Detect which cell encompasses the target text, then output its (X, Y) center coordinate. 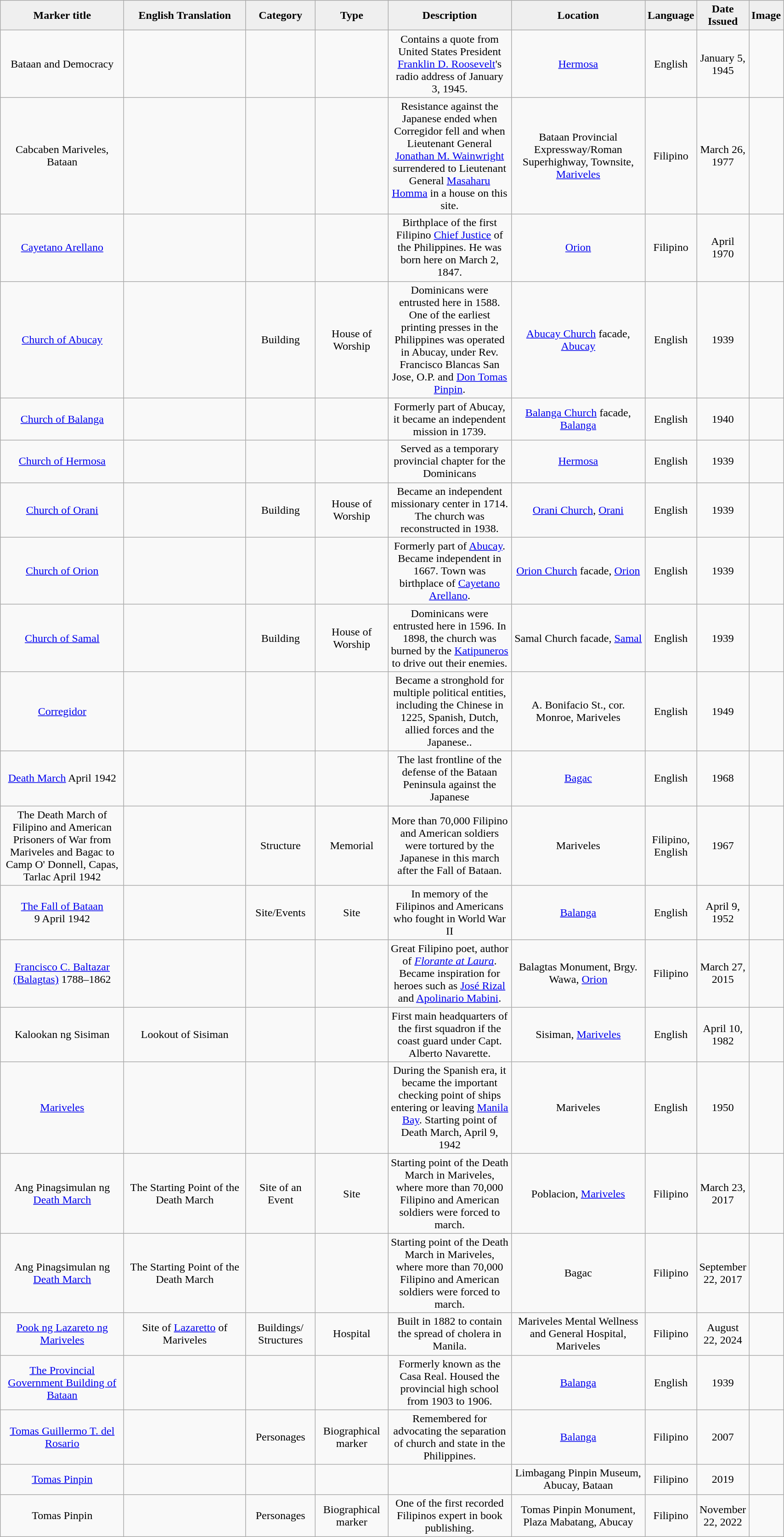
Hospital (352, 1334)
1967 (723, 845)
April 10, 1982 (723, 1035)
2007 (723, 1437)
Church of Abucay (62, 340)
English Translation (185, 16)
Marker title (62, 16)
Pook ng Lazareto ng Mariveles (62, 1334)
1949 (723, 711)
Great Filipino poet, author of Florante at Laura. Became inspiration for heroes such as José Rizal and Apolinario Mabini. (450, 974)
Built in 1882 to contain the spread of cholera in Manila. (450, 1334)
Church of Samal (62, 638)
Bataan and Democracy (62, 64)
Kalookan ng Sisiman (62, 1035)
Francisco C. Baltazar (Balagtas) 1788–1862 (62, 974)
April 1970 (723, 248)
Language (671, 16)
1950 (723, 1108)
Balanga Church facade, Balanga (578, 419)
2019 (723, 1480)
Tomas Pinpin Monument, Plaza Mabatang, Abucay (578, 1515)
Bataan Provincial Expressway/Roman Superhighway, Townsite, Mariveles (578, 156)
Contains a quote from United States President Franklin D. Roosevelt's radio address of January 3, 1945. (450, 64)
Description (450, 16)
Memorial (352, 845)
Date Issued (723, 16)
Dominicans were entrusted here in 1596. In 1898, the church was burned by the Katipuneros to drive out their enemies. (450, 638)
Formerly part of Abucay, it became an independent mission in 1739. (450, 419)
1968 (723, 778)
Orion (578, 248)
Filipino, English (671, 845)
Mariveles Mental Wellness and General Hospital, Mariveles (578, 1334)
Site of Lazaretto of Mariveles (185, 1334)
More than 70,000 Filipino and American soldiers were tortured by the Japanese in this march after the Fall of Bataan. (450, 845)
Type (352, 16)
Abucay Church facade, Abucay (578, 340)
Church of Balanga (62, 419)
1940 (723, 419)
Cayetano Arellano (62, 248)
April 9, 1952 (723, 913)
One of the first recorded Filipinos expert in book publishing. (450, 1515)
Death March April 1942 (62, 778)
The Fall of Bataan9 April 1942 (62, 913)
Birthplace of the first Filipino Chief Justice of the Philippines. He was born here on March 2, 1847. (450, 248)
Cabcaben Mariveles, Bataan (62, 156)
A. Bonifacio St., cor. Monroe, Mariveles (578, 711)
Became a stronghold for multiple political entities, including the Chinese in 1225, Spanish, Dutch, allied forces and the Japanese.. (450, 711)
Formerly part of Abucay. Became independent in 1667. Town was birthplace of Cayetano Arellano. (450, 571)
March 23, 2017 (723, 1194)
Site of an Event (280, 1194)
November 22, 2022 (723, 1515)
During the Spanish era, it became the important checking point of ships entering or leaving Manila Bay. Starting point of Death March, April 9, 1942 (450, 1108)
Image (766, 16)
Buildings/Structures (280, 1334)
Samal Church facade, Samal (578, 638)
Became an independent missionary center in 1714. The church was reconstructed in 1938. (450, 510)
Church of Hermosa (62, 461)
Site/Events (280, 913)
September 22, 2017 (723, 1273)
Sisiman, Mariveles (578, 1035)
Orion Church facade, Orion (578, 571)
In memory of the Filipinos and Americans who fought in World War II (450, 913)
Balagtas Monument, Brgy. Wawa, Orion (578, 974)
March 27, 2015 (723, 974)
Corregidor (62, 711)
The last frontline of the defense of the Bataan Peninsula against the Japanese (450, 778)
Formerly known as the Casa Real. Housed the provincial high school from 1903 to 1906. (450, 1382)
The Provincial Government Building of Bataan (62, 1382)
March 26, 1977 (723, 156)
Poblacion, Mariveles (578, 1194)
Structure (280, 845)
Church of Orion (62, 571)
August 22, 2024 (723, 1334)
Church of Orani (62, 510)
January 5, 1945 (723, 64)
The Death March of Filipino and American Prisoners of War from Mariveles and Bagac to Camp O' Donnell, Capas, Tarlac April 1942 (62, 845)
First main headquarters of the first squadron if the coast guard under Capt. Alberto Navarette. (450, 1035)
Tomas Guillermo T. del Rosario (62, 1437)
Location (578, 16)
Orani Church, Orani (578, 510)
Remembered for advocating the separation of church and state in the Philippines. (450, 1437)
Lookout of Sisiman (185, 1035)
Limbagang Pinpin Museum, Abucay, Bataan (578, 1480)
Category (280, 16)
Served as a temporary provincial chapter for the Dominicans (450, 461)
